For the text-containing cell, return its midpoint in (X, Y) coordinate format. 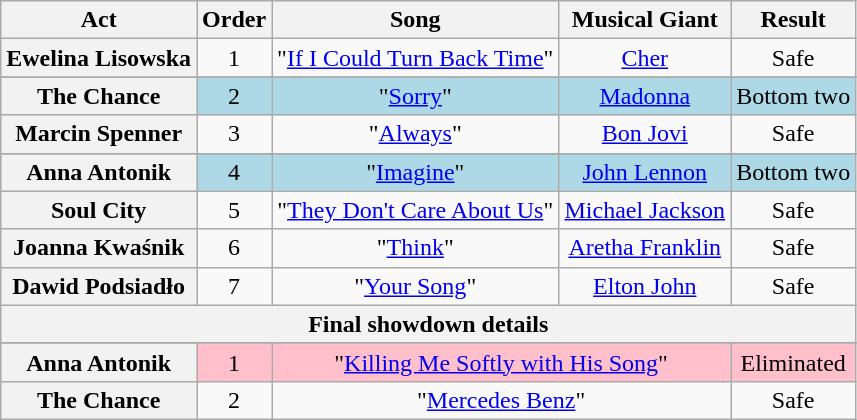
"Imagine" (416, 172)
Musical Giant (645, 20)
Ewelina Lisowska (99, 58)
Elton John (645, 286)
Final showdown details (428, 324)
4 (234, 172)
Marcin Spenner (99, 134)
6 (234, 248)
5 (234, 210)
3 (234, 134)
"They Don't Care About Us" (416, 210)
Bon Jovi (645, 134)
Aretha Franklin (645, 248)
Song (416, 20)
"Think" (416, 248)
Dawid Podsiadło (99, 286)
Result (794, 20)
"Your Song" (416, 286)
7 (234, 286)
"If I Could Turn Back Time" (416, 58)
Order (234, 20)
Act (99, 20)
Michael Jackson (645, 210)
Soul City (99, 210)
John Lennon (645, 172)
Eliminated (794, 362)
"Mercedes Benz" (502, 400)
Cher (645, 58)
Joanna Kwaśnik (99, 248)
"Sorry" (416, 96)
"Always" (416, 134)
Madonna (645, 96)
"Killing Me Softly with His Song" (502, 362)
